Return the [X, Y] coordinate for the center point of the cell that contains the specified text.  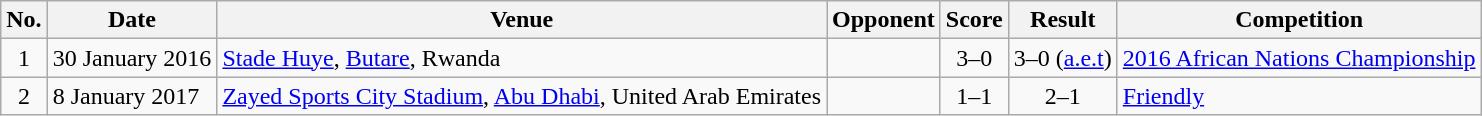
Score [974, 20]
Result [1062, 20]
Opponent [884, 20]
3–0 (a.e.t) [1062, 58]
Zayed Sports City Stadium, Abu Dhabi, United Arab Emirates [522, 96]
30 January 2016 [132, 58]
1 [24, 58]
3–0 [974, 58]
2 [24, 96]
Venue [522, 20]
Competition [1299, 20]
No. [24, 20]
2–1 [1062, 96]
Stade Huye, Butare, Rwanda [522, 58]
Friendly [1299, 96]
Date [132, 20]
1–1 [974, 96]
2016 African Nations Championship [1299, 58]
8 January 2017 [132, 96]
